Extract the [X, Y] coordinate from the center of the cell holding the provided text.  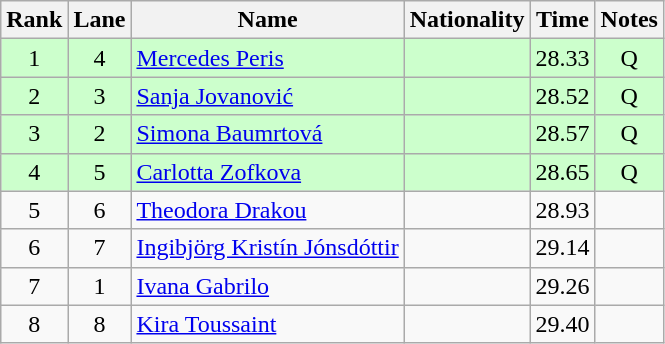
Ivana Gabrilo [268, 286]
Simona Baumrtová [268, 134]
Mercedes Peris [268, 58]
28.33 [562, 58]
29.26 [562, 286]
Theodora Drakou [268, 210]
Kira Toussaint [268, 324]
28.93 [562, 210]
28.52 [562, 96]
Rank [34, 20]
Time [562, 20]
Nationality [467, 20]
28.65 [562, 172]
Carlotta Zofkova [268, 172]
Name [268, 20]
29.40 [562, 324]
29.14 [562, 248]
Lane [100, 20]
Notes [629, 20]
28.57 [562, 134]
Ingibjörg Kristín Jónsdóttir [268, 248]
Sanja Jovanović [268, 96]
